Return [X, Y] of the center of cell containing provided text 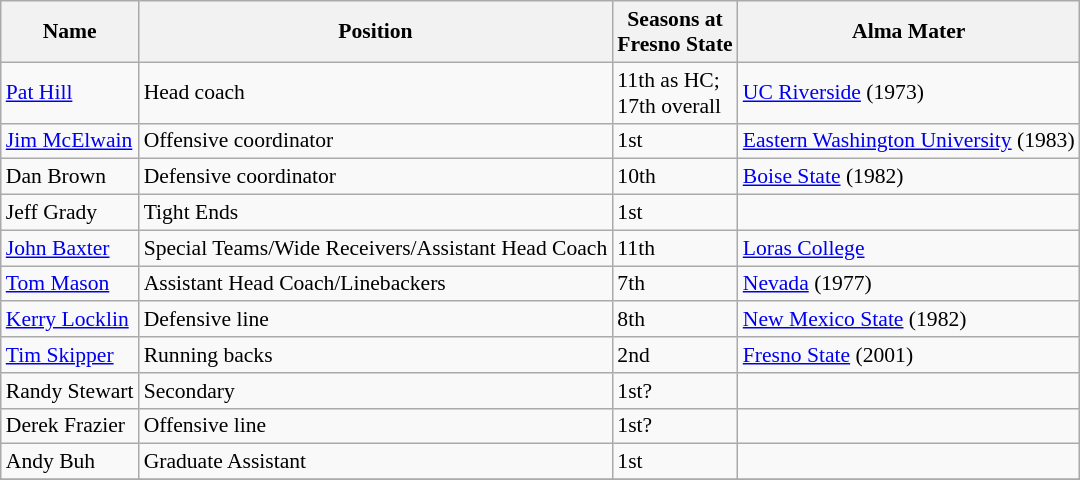
Boise State (1982) [909, 177]
Secondary [376, 391]
2nd [674, 355]
Loras College [909, 248]
10th [674, 177]
8th [674, 320]
7th [674, 284]
Fresno State (2001) [909, 355]
Kerry Locklin [70, 320]
Eastern Washington University (1983) [909, 141]
Pat Hill [70, 92]
Seasons atFresno State [674, 32]
11th [674, 248]
Randy Stewart [70, 391]
Jeff Grady [70, 213]
Alma Mater [909, 32]
Nevada (1977) [909, 284]
Tim Skipper [70, 355]
Graduate Assistant [376, 462]
Assistant Head Coach/Linebackers [376, 284]
Special Teams/Wide Receivers/Assistant Head Coach [376, 248]
Name [70, 32]
New Mexico State (1982) [909, 320]
Derek Frazier [70, 426]
Tight Ends [376, 213]
John Baxter [70, 248]
Dan Brown [70, 177]
Andy Buh [70, 462]
11th as HC;17th overall [674, 92]
UC Riverside (1973) [909, 92]
Defensive line [376, 320]
Position [376, 32]
Offensive line [376, 426]
Jim McElwain [70, 141]
Defensive coordinator [376, 177]
Running backs [376, 355]
Offensive coordinator [376, 141]
Head coach [376, 92]
Tom Mason [70, 284]
